Output the [x, y] coordinate of the center of the cell containing the given text.  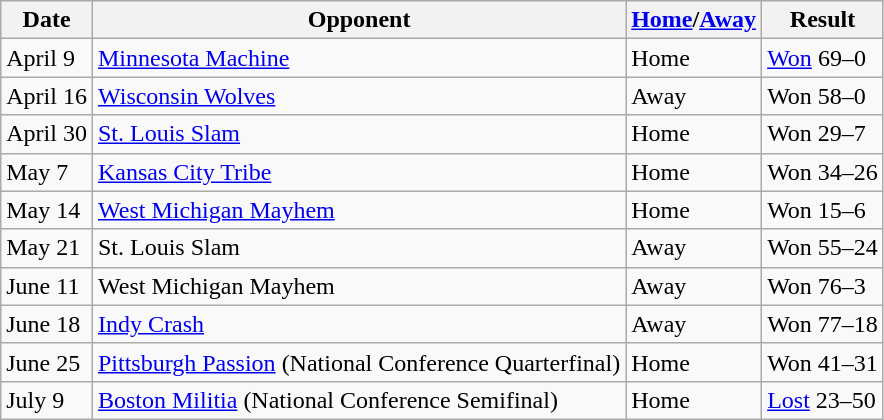
Minnesota Machine [358, 58]
May 14 [47, 210]
June 11 [47, 286]
Result [823, 20]
Won 69–0 [823, 58]
Wisconsin Wolves [358, 96]
April 30 [47, 134]
Won 41–31 [823, 362]
July 9 [47, 400]
Won 76–3 [823, 286]
Opponent [358, 20]
April 16 [47, 96]
May 7 [47, 172]
Won 55–24 [823, 248]
Date [47, 20]
June 18 [47, 324]
Pittsburgh Passion (National Conference Quarterfinal) [358, 362]
Boston Militia (National Conference Semifinal) [358, 400]
Won 29–7 [823, 134]
Won 58–0 [823, 96]
Home/Away [694, 20]
Indy Crash [358, 324]
May 21 [47, 248]
Kansas City Tribe [358, 172]
April 9 [47, 58]
Lost 23–50 [823, 400]
Won 77–18 [823, 324]
Won 15–6 [823, 210]
Won 34–26 [823, 172]
June 25 [47, 362]
